Return [X, Y] of the center of cell containing provided text 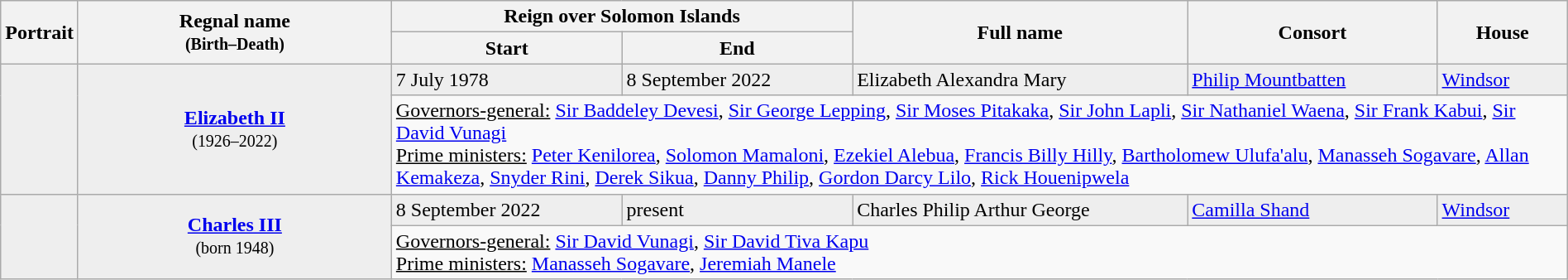
End [738, 48]
Regnal name(Birth–Death) [235, 32]
Consort [1312, 32]
Full name [1021, 32]
Camilla Shand [1312, 210]
Reign over Solomon Islands [622, 17]
House [1502, 32]
Portrait [40, 32]
Elizabeth Alexandra Mary [1021, 80]
present [738, 210]
Charles Philip Arthur George [1021, 210]
Philip Mountbatten [1312, 80]
Start [506, 48]
Elizabeth II(1926–2022) [235, 129]
Charles III(born 1948) [235, 237]
7 July 1978 [506, 80]
Governors-general: Sir David Vunagi, Sir David Tiva KapuPrime ministers: Manasseh Sogavare, Jeremiah Manele [979, 252]
